Find where the given text appears and provide that cell's center as (X, Y) coordinate. 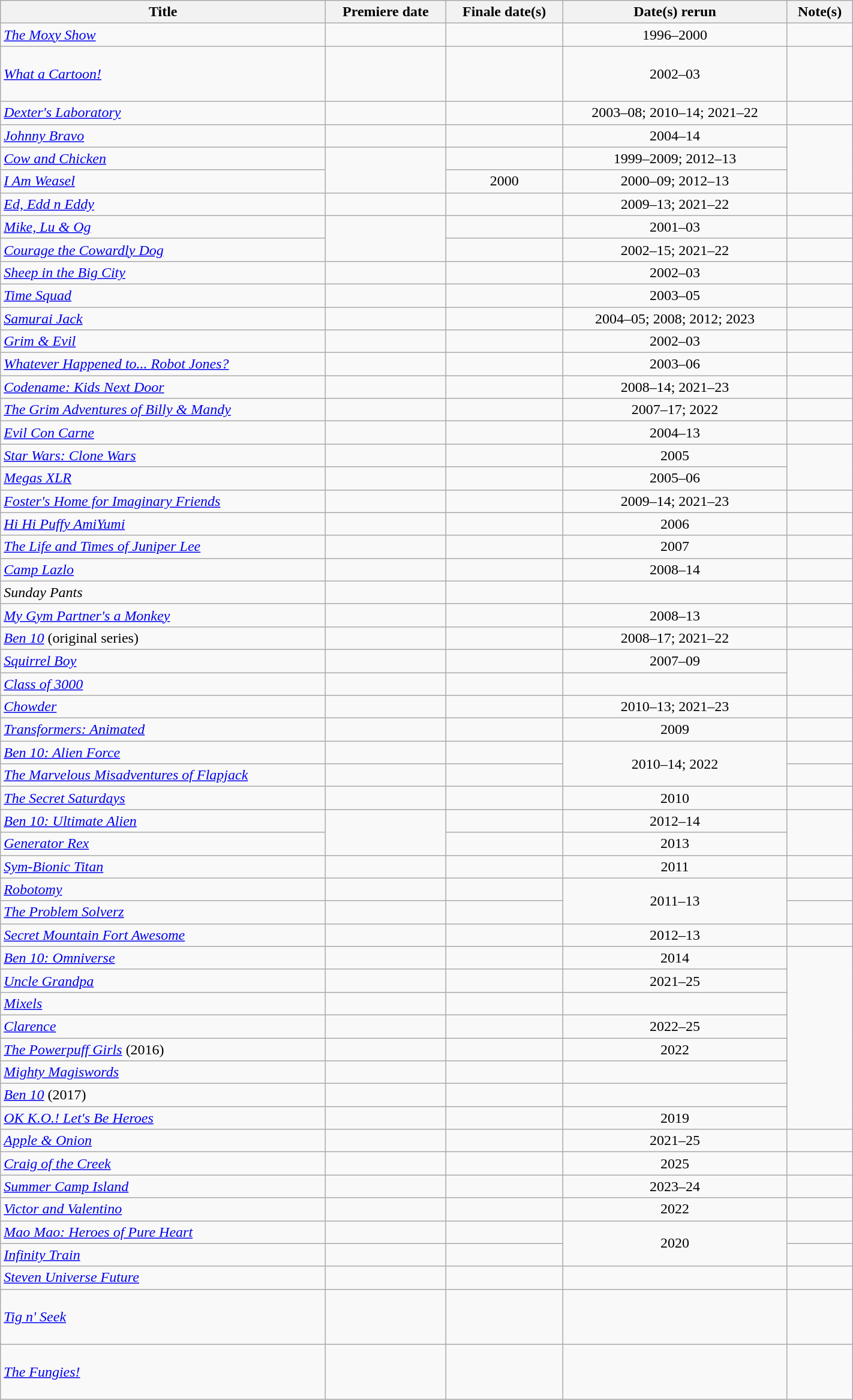
Chowder (163, 707)
The Problem Solverz (163, 912)
2008–17; 2021–22 (675, 638)
1996–2000 (675, 35)
2003–08; 2010–14; 2021–22 (675, 113)
Finale date(s) (504, 12)
Grim & Evil (163, 341)
2008–13 (675, 615)
2013 (675, 844)
2008–14 (675, 569)
Samurai Jack (163, 319)
Tig n' Seek (163, 1317)
2004–13 (675, 433)
2000–09; 2012–13 (675, 181)
Ed, Edd n Eddy (163, 204)
Secret Mountain Fort Awesome (163, 935)
Sheep in the Big City (163, 272)
2012–13 (675, 935)
Star Wars: Clone Wars (163, 455)
2006 (675, 524)
2009–14; 2021–23 (675, 501)
Foster's Home for Imaginary Friends (163, 501)
Ben 10 (2017) (163, 1095)
Title (163, 12)
2000 (504, 181)
The Grim Adventures of Billy & Mandy (163, 410)
2022–25 (675, 1026)
Courage the Cowardly Dog (163, 250)
2005 (675, 455)
Whatever Happened to... Robot Jones? (163, 364)
What a Cartoon! (163, 74)
2007–17; 2022 (675, 410)
2025 (675, 1164)
Megas XLR (163, 478)
Uncle Grandpa (163, 981)
2020 (675, 1243)
Ben 10: Alien Force (163, 753)
2002–15; 2021–22 (675, 250)
The Fungies! (163, 1372)
OK K.O.! Let's Be Heroes (163, 1118)
2014 (675, 958)
2009 (675, 730)
Ben 10 (original series) (163, 638)
2005–06 (675, 478)
I Am Weasel (163, 181)
2010–14; 2022 (675, 764)
Note(s) (819, 12)
My Gym Partner's a Monkey (163, 615)
Robotomy (163, 889)
2001–03 (675, 227)
2004–05; 2008; 2012; 2023 (675, 319)
Hi Hi Puffy AmiYumi (163, 524)
Date(s) rerun (675, 12)
Mike, Lu & Og (163, 227)
The Life and Times of Juniper Lee (163, 547)
Johnny Bravo (163, 136)
Squirrel Boy (163, 661)
Craig of the Creek (163, 1164)
Apple & Onion (163, 1141)
Camp Lazlo (163, 569)
2008–14; 2021–23 (675, 387)
Sym-Bionic Titan (163, 867)
Transformers: Animated (163, 730)
Sunday Pants (163, 592)
2010 (675, 798)
2010–13; 2021–23 (675, 707)
2004–14 (675, 136)
2012–14 (675, 821)
Mighty Magiswords (163, 1072)
Clarence (163, 1026)
2003–05 (675, 295)
2011–13 (675, 901)
2003–06 (675, 364)
2023–24 (675, 1186)
The Powerpuff Girls (2016) (163, 1050)
Evil Con Carne (163, 433)
Time Squad (163, 295)
Summer Camp Island (163, 1186)
Generator Rex (163, 844)
Steven Universe Future (163, 1278)
Mao Mao: Heroes of Pure Heart (163, 1232)
Infinity Train (163, 1255)
Codename: Kids Next Door (163, 387)
Victor and Valentino (163, 1209)
Class of 3000 (163, 683)
Ben 10: Omniverse (163, 958)
2019 (675, 1118)
1999–2009; 2012–13 (675, 158)
The Secret Saturdays (163, 798)
2007 (675, 547)
Ben 10: Ultimate Alien (163, 821)
2009–13; 2021–22 (675, 204)
Mixels (163, 1003)
2011 (675, 867)
Premiere date (386, 12)
Cow and Chicken (163, 158)
The Marvelous Misadventures of Flapjack (163, 775)
2007–09 (675, 661)
Dexter's Laboratory (163, 113)
The Moxy Show (163, 35)
